Find where the given text appears and provide that cell's center as [X, Y] coordinate. 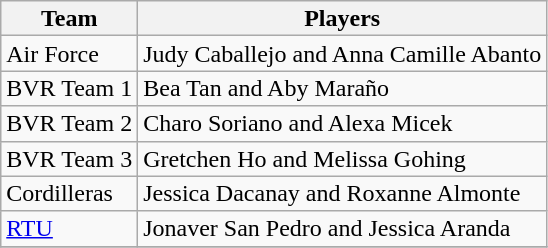
Jessica Dacanay and Roxanne Almonte [342, 194]
Judy Caballejo and Anna Camille Abanto [342, 54]
BVR Team 2 [70, 124]
BVR Team 1 [70, 88]
Cordilleras [70, 194]
BVR Team 3 [70, 158]
Players [342, 18]
Team [70, 18]
RTU [70, 228]
Bea Tan and Aby Maraño [342, 88]
Charo Soriano and Alexa Micek [342, 124]
Gretchen Ho and Melissa Gohing [342, 158]
Jonaver San Pedro and Jessica Aranda [342, 228]
Air Force [70, 54]
